Search for the cell housing the specified text and yield its (x, y) center coordinate. 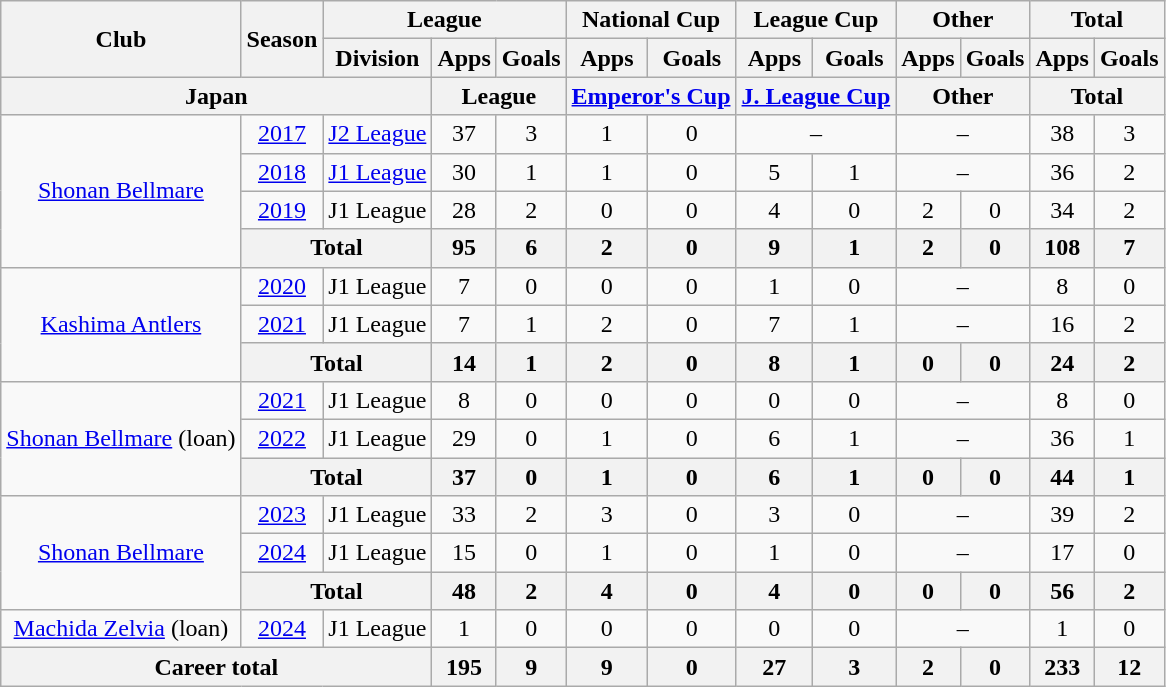
Division (378, 58)
16 (1062, 324)
44 (1062, 477)
34 (1062, 210)
33 (464, 515)
Kashima Antlers (121, 324)
2023 (282, 515)
38 (1062, 134)
Japan (216, 96)
29 (464, 438)
Emperor's Cup (651, 96)
2020 (282, 286)
233 (1062, 667)
2022 (282, 438)
J. League Cup (816, 96)
30 (464, 172)
195 (464, 667)
28 (464, 210)
48 (464, 591)
24 (1062, 362)
17 (1062, 553)
J2 League (378, 134)
2017 (282, 134)
14 (464, 362)
56 (1062, 591)
27 (774, 667)
108 (1062, 248)
Club (121, 39)
Shonan Bellmare (loan) (121, 438)
95 (464, 248)
15 (464, 553)
Career total (216, 667)
Season (282, 39)
5 (774, 172)
39 (1062, 515)
2019 (282, 210)
Machida Zelvia (loan) (121, 629)
12 (1129, 667)
National Cup (651, 20)
2018 (282, 172)
League Cup (816, 20)
